Detect which cell encompasses the target text, then output its [X, Y] center coordinate. 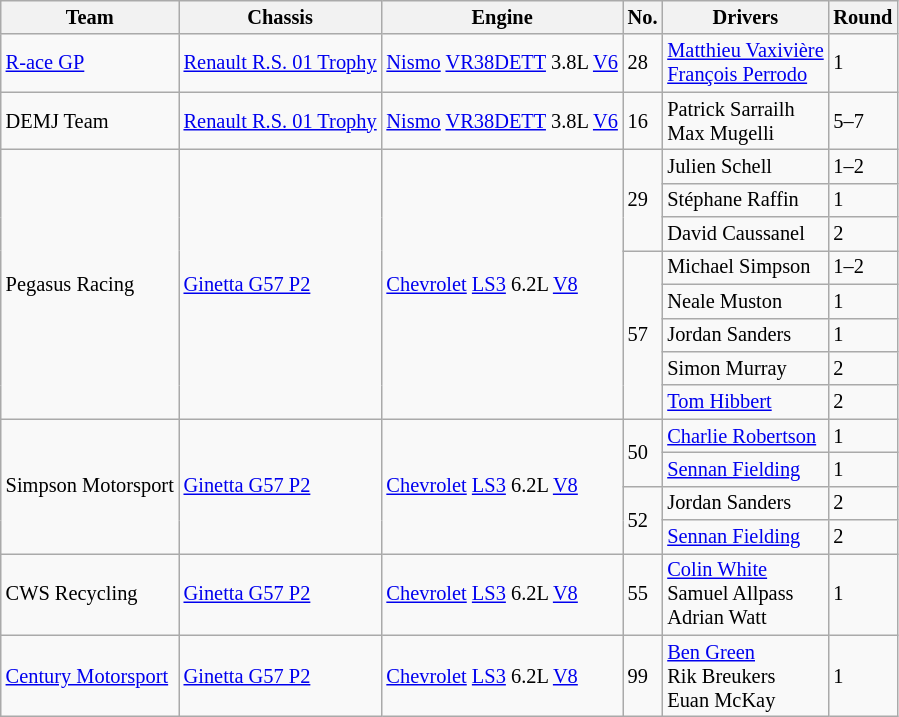
Simon Murray [745, 368]
Team [90, 17]
28 [643, 63]
Round [864, 17]
16 [643, 121]
Simpson Motorsport [90, 486]
Century Motorsport [90, 676]
Patrick Sarrailh Max Mugelli [745, 121]
Stéphane Raffin [745, 200]
50 [643, 452]
R-ace GP [90, 63]
52 [643, 520]
5–7 [864, 121]
29 [643, 200]
Engine [502, 17]
Neale Muston [745, 301]
Drivers [745, 17]
No. [643, 17]
Julien Schell [745, 166]
DEMJ Team [90, 121]
57 [643, 334]
99 [643, 676]
Tom Hibbert [745, 402]
Pegasus Racing [90, 284]
Chassis [280, 17]
Matthieu Vaxivière François Perrodo [745, 63]
CWS Recycling [90, 594]
55 [643, 594]
Michael Simpson [745, 267]
Colin White Samuel Allpass Adrian Watt [745, 594]
David Caussanel [745, 234]
Charlie Robertson [745, 436]
Ben Green Rik Breukers Euan McKay [745, 676]
